From the cell containing the given text, extract its center point as (x, y) coordinate. 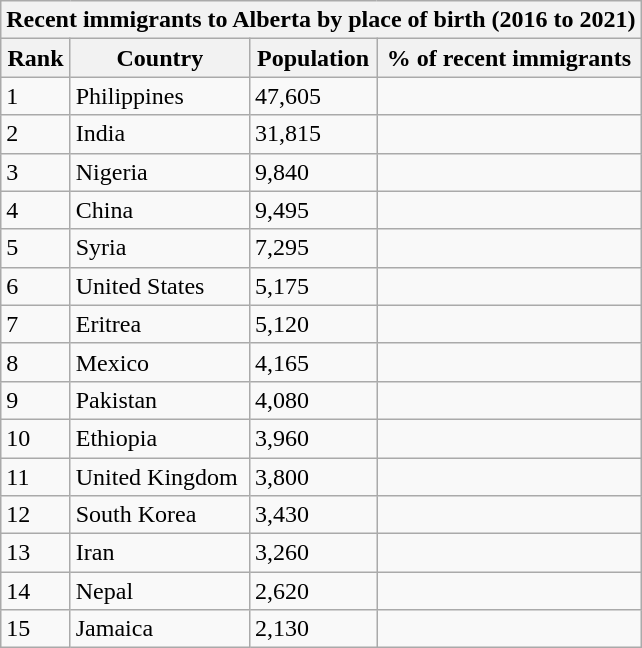
2,130 (312, 629)
% of recent immigrants (509, 58)
47,605 (312, 96)
7 (36, 324)
China (160, 210)
Iran (160, 553)
3,430 (312, 515)
8 (36, 362)
12 (36, 515)
Mexico (160, 362)
10 (36, 438)
3,800 (312, 477)
Eritrea (160, 324)
13 (36, 553)
9,495 (312, 210)
India (160, 134)
2,620 (312, 591)
5,120 (312, 324)
4,080 (312, 400)
5 (36, 248)
5,175 (312, 286)
6 (36, 286)
4,165 (312, 362)
31,815 (312, 134)
Country (160, 58)
Philippines (160, 96)
Population (312, 58)
3,260 (312, 553)
United Kingdom (160, 477)
3,960 (312, 438)
Pakistan (160, 400)
Rank (36, 58)
South Korea (160, 515)
14 (36, 591)
2 (36, 134)
Nigeria (160, 172)
Recent immigrants to Alberta by place of birth (2016 to 2021) (321, 20)
Ethiopia (160, 438)
4 (36, 210)
15 (36, 629)
9,840 (312, 172)
11 (36, 477)
Nepal (160, 591)
7,295 (312, 248)
United States (160, 286)
1 (36, 96)
3 (36, 172)
9 (36, 400)
Jamaica (160, 629)
Syria (160, 248)
